Determine the [x, y] coordinate at the center of the cell enclosing the given text.  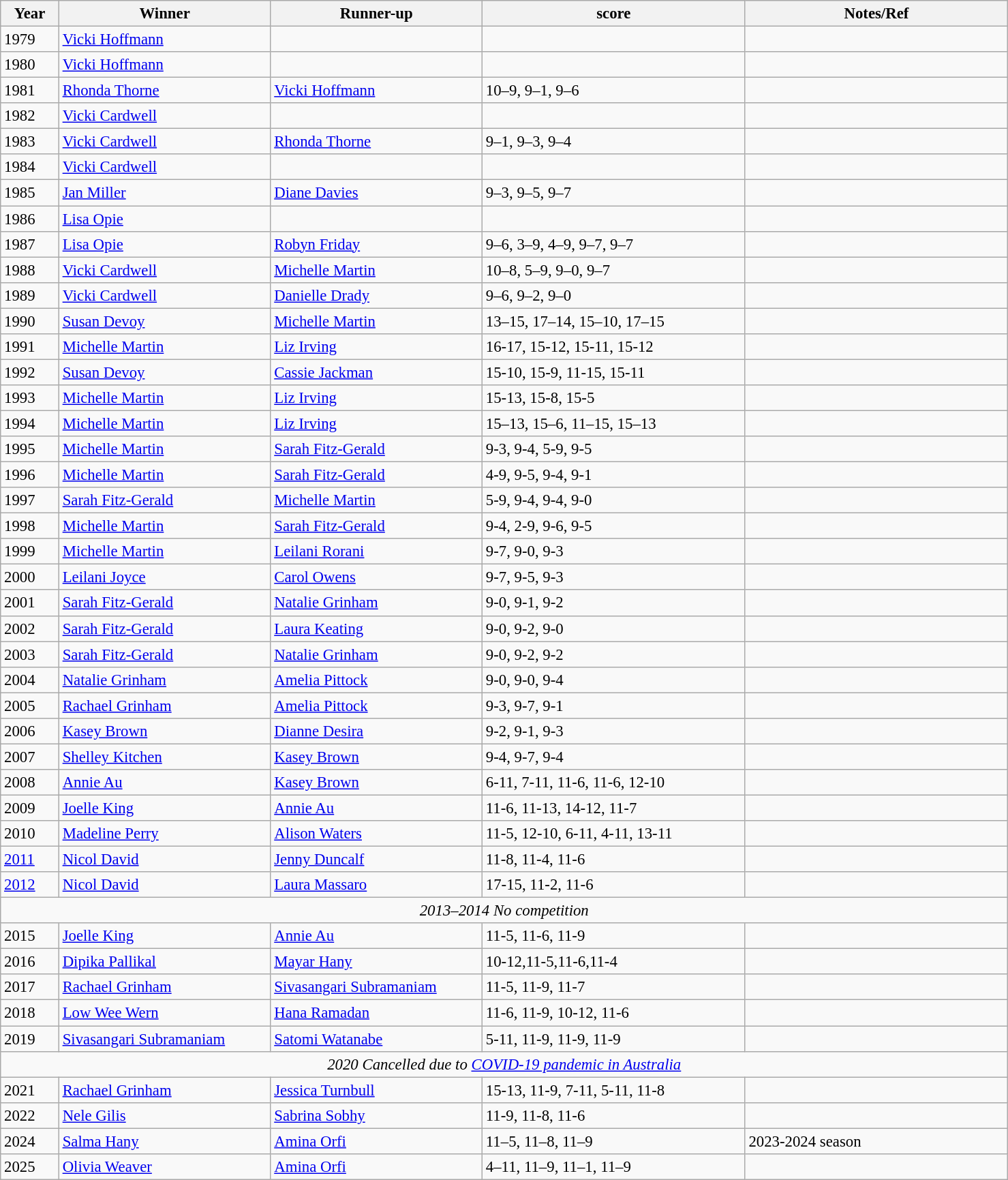
1986 [30, 219]
10–8, 5–9, 9–0, 9–7 [614, 270]
2010 [30, 834]
Danielle Drady [376, 295]
11-5, 11-6, 11-9 [614, 936]
1981 [30, 91]
9–6, 9–2, 9–0 [614, 295]
9-3, 9-4, 5-9, 9-5 [614, 449]
2007 [30, 757]
15-13, 11-9, 7-11, 5-11, 11-8 [614, 1090]
Satomi Watanabe [376, 1039]
1998 [30, 526]
2008 [30, 783]
9-3, 9-7, 9-1 [614, 706]
1989 [30, 295]
1985 [30, 193]
9-0, 9-0, 9-4 [614, 680]
2017 [30, 988]
Mayar Hany [376, 962]
9-0, 9-2, 9-2 [614, 654]
Leilani Joyce [165, 577]
2006 [30, 731]
4-9, 9-5, 9-4, 9-1 [614, 475]
2016 [30, 962]
Cassie Jackman [376, 372]
11-9, 11-8, 11-6 [614, 1115]
9-7, 9-5, 9-3 [614, 577]
Jenny Duncalf [376, 860]
Alison Waters [376, 834]
2011 [30, 860]
9-0, 9-2, 9-0 [614, 629]
Shelley Kitchen [165, 757]
Olivia Weaver [165, 1167]
9–1, 9–3, 9–4 [614, 142]
Madeline Perry [165, 834]
Hana Ramadan [376, 1013]
2018 [30, 1013]
11-8, 11-4, 11-6 [614, 860]
11–5, 11–8, 11–9 [614, 1141]
1982 [30, 116]
1991 [30, 347]
9–3, 9–5, 9–7 [614, 193]
1979 [30, 40]
1992 [30, 372]
Nele Gilis [165, 1115]
2023-2024 season [876, 1141]
9-7, 9-0, 9-3 [614, 551]
15–13, 15–6, 11–15, 15–13 [614, 423]
15-10, 15-9, 11-15, 15-11 [614, 372]
15-13, 15-8, 15-5 [614, 398]
Robyn Friday [376, 244]
11-6, 11-9, 10-12, 11-6 [614, 1013]
1995 [30, 449]
2019 [30, 1039]
Sabrina Sobhy [376, 1115]
1980 [30, 65]
9-4, 9-7, 9-4 [614, 757]
2022 [30, 1115]
Jan Miller [165, 193]
2004 [30, 680]
11-6, 11-13, 14-12, 11-7 [614, 808]
Low Wee Wern [165, 1013]
1990 [30, 321]
9-4, 2-9, 9-6, 9-5 [614, 526]
13–15, 17–14, 15–10, 17–15 [614, 321]
1996 [30, 475]
1999 [30, 551]
1983 [30, 142]
Leilani Rorani [376, 551]
16-17, 15-12, 15-11, 15-12 [614, 347]
2001 [30, 603]
Dipika Pallikal [165, 962]
6-11, 7-11, 11-6, 11-6, 12-10 [614, 783]
10-12,11-5,11-6,11-4 [614, 962]
11-5, 12-10, 6-11, 4-11, 13-11 [614, 834]
17-15, 11-2, 11-6 [614, 885]
Diane Davies [376, 193]
Laura Massaro [376, 885]
Notes/Ref [876, 14]
1984 [30, 167]
2025 [30, 1167]
2021 [30, 1090]
Laura Keating [376, 629]
1987 [30, 244]
Dianne Desira [376, 731]
Jessica Turnbull [376, 1090]
2009 [30, 808]
2000 [30, 577]
2015 [30, 936]
9-0, 9-1, 9-2 [614, 603]
10–9, 9–1, 9–6 [614, 91]
1988 [30, 270]
Winner [165, 14]
11-5, 11-9, 11-7 [614, 988]
2013–2014 No competition [504, 911]
2012 [30, 885]
2002 [30, 629]
Runner-up [376, 14]
2020 Cancelled due to COVID-19 pandemic in Australia [504, 1064]
5-11, 11-9, 11-9, 11-9 [614, 1039]
2003 [30, 654]
9–6, 3–9, 4–9, 9–7, 9–7 [614, 244]
1993 [30, 398]
score [614, 14]
Salma Hany [165, 1141]
Carol Owens [376, 577]
9-2, 9-1, 9-3 [614, 731]
5-9, 9-4, 9-4, 9-0 [614, 500]
2005 [30, 706]
Year [30, 14]
2024 [30, 1141]
1997 [30, 500]
1994 [30, 423]
4–11, 11–9, 11–1, 11–9 [614, 1167]
